Search for the cell housing the specified text and yield its (x, y) center coordinate. 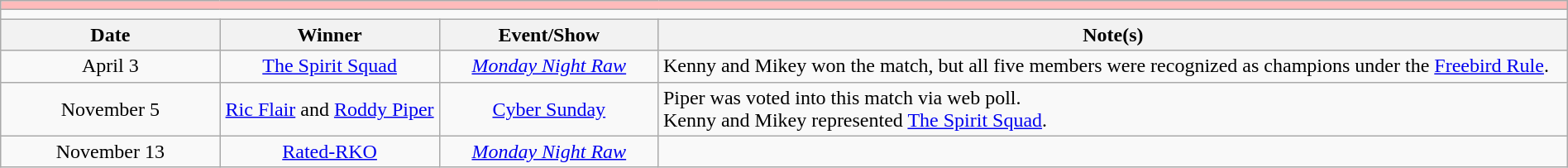
The Spirit Squad (329, 66)
Date (111, 35)
Kenny and Mikey won the match, but all five members were recognized as champions under the Freebird Rule. (1113, 66)
Event/Show (549, 35)
November 13 (111, 151)
Ric Flair and Roddy Piper (329, 109)
April 3 (111, 66)
Cyber Sunday (549, 109)
Rated-RKO (329, 151)
November 5 (111, 109)
Piper was voted into this match via web poll.Kenny and Mikey represented The Spirit Squad. (1113, 109)
Note(s) (1113, 35)
Winner (329, 35)
